For the text-containing cell, return its midpoint in (X, Y) coordinate format. 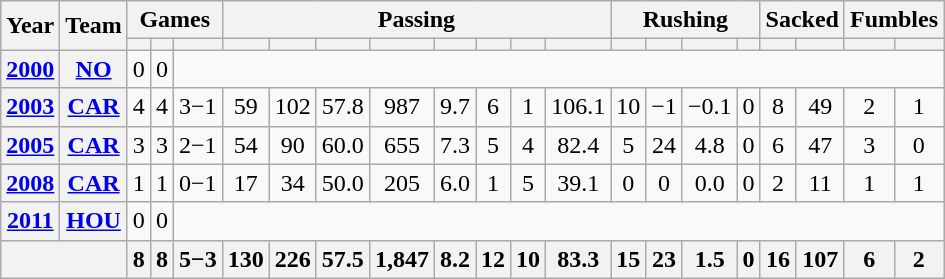
Team (94, 26)
54 (246, 145)
226 (292, 259)
11 (820, 183)
82.4 (578, 145)
50.0 (342, 183)
15 (628, 259)
6.0 (454, 183)
HOU (94, 221)
−0.1 (710, 107)
16 (778, 259)
8.2 (454, 259)
NO (94, 69)
4.8 (710, 145)
Fumbles (894, 20)
Sacked (802, 20)
0−1 (198, 183)
24 (664, 145)
17 (246, 183)
−1 (664, 107)
47 (820, 145)
2−1 (198, 145)
9.7 (454, 107)
60.0 (342, 145)
49 (820, 107)
5−3 (198, 259)
39.1 (578, 183)
2011 (30, 221)
2000 (30, 69)
59 (246, 107)
12 (494, 259)
7.3 (454, 145)
987 (402, 107)
3−1 (198, 107)
2003 (30, 107)
2008 (30, 183)
130 (246, 259)
23 (664, 259)
90 (292, 145)
106.1 (578, 107)
Games (174, 20)
57.8 (342, 107)
Rushing (686, 20)
34 (292, 183)
83.3 (578, 259)
Year (30, 26)
0.0 (710, 183)
1.5 (710, 259)
Passing (416, 20)
102 (292, 107)
1,847 (402, 259)
205 (402, 183)
655 (402, 145)
57.5 (342, 259)
2005 (30, 145)
107 (820, 259)
